Provide the (X, Y) coordinate of the cell's center where the given text is located.  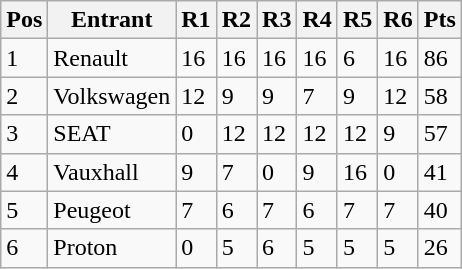
40 (440, 210)
R2 (236, 20)
58 (440, 96)
SEAT (112, 134)
Pts (440, 20)
R1 (196, 20)
Entrant (112, 20)
Pos (24, 20)
R5 (357, 20)
3 (24, 134)
Renault (112, 58)
26 (440, 248)
R4 (317, 20)
Proton (112, 248)
2 (24, 96)
Volkswagen (112, 96)
Peugeot (112, 210)
1 (24, 58)
4 (24, 172)
Vauxhall (112, 172)
57 (440, 134)
41 (440, 172)
R6 (398, 20)
R3 (277, 20)
86 (440, 58)
